Determine the [X, Y] coordinate at the center of the cell enclosing the given text.  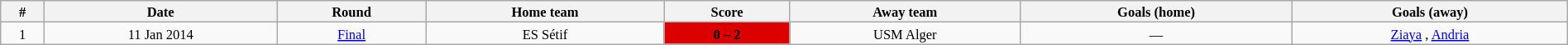
Home team [545, 12]
Ziaya , Andria [1430, 33]
Goals (away) [1430, 12]
Goals (home) [1156, 12]
Date [160, 12]
Away team [905, 12]
ES Sétif [545, 33]
USM Alger [905, 33]
— [1156, 33]
11 Jan 2014 [160, 33]
0 – 2 [727, 33]
# [23, 12]
Final [351, 33]
Score [727, 12]
Round [351, 12]
1 [23, 33]
